Provide the [x, y] coordinate of the cell's center where the given text is located.  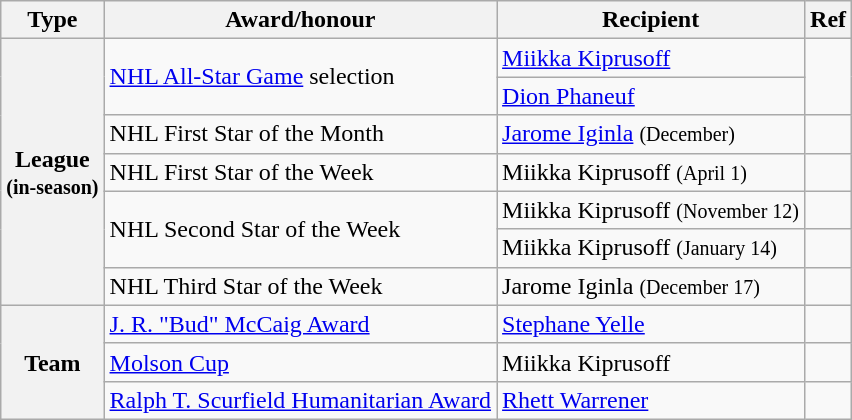
NHL Second Star of the Week [300, 229]
Jarome Iginla (December 17) [651, 286]
NHL All-Star Game selection [300, 77]
Miikka Kiprusoff (April 1) [651, 172]
Ref [828, 20]
NHL First Star of the Month [300, 134]
Ralph T. Scurfield Humanitarian Award [300, 400]
Type [52, 20]
Rhett Warrener [651, 400]
NHL Third Star of the Week [300, 286]
Molson Cup [300, 362]
J. R. "Bud" McCaig Award [300, 324]
Dion Phaneuf [651, 96]
Recipient [651, 20]
Stephane Yelle [651, 324]
Miikka Kiprusoff (November 12) [651, 210]
Miikka Kiprusoff (January 14) [651, 248]
Award/honour [300, 20]
Jarome Iginla (December) [651, 134]
League(in-season) [52, 172]
NHL First Star of the Week [300, 172]
Team [52, 362]
